Locate the cell with the specified text and output its (X, Y) center coordinate. 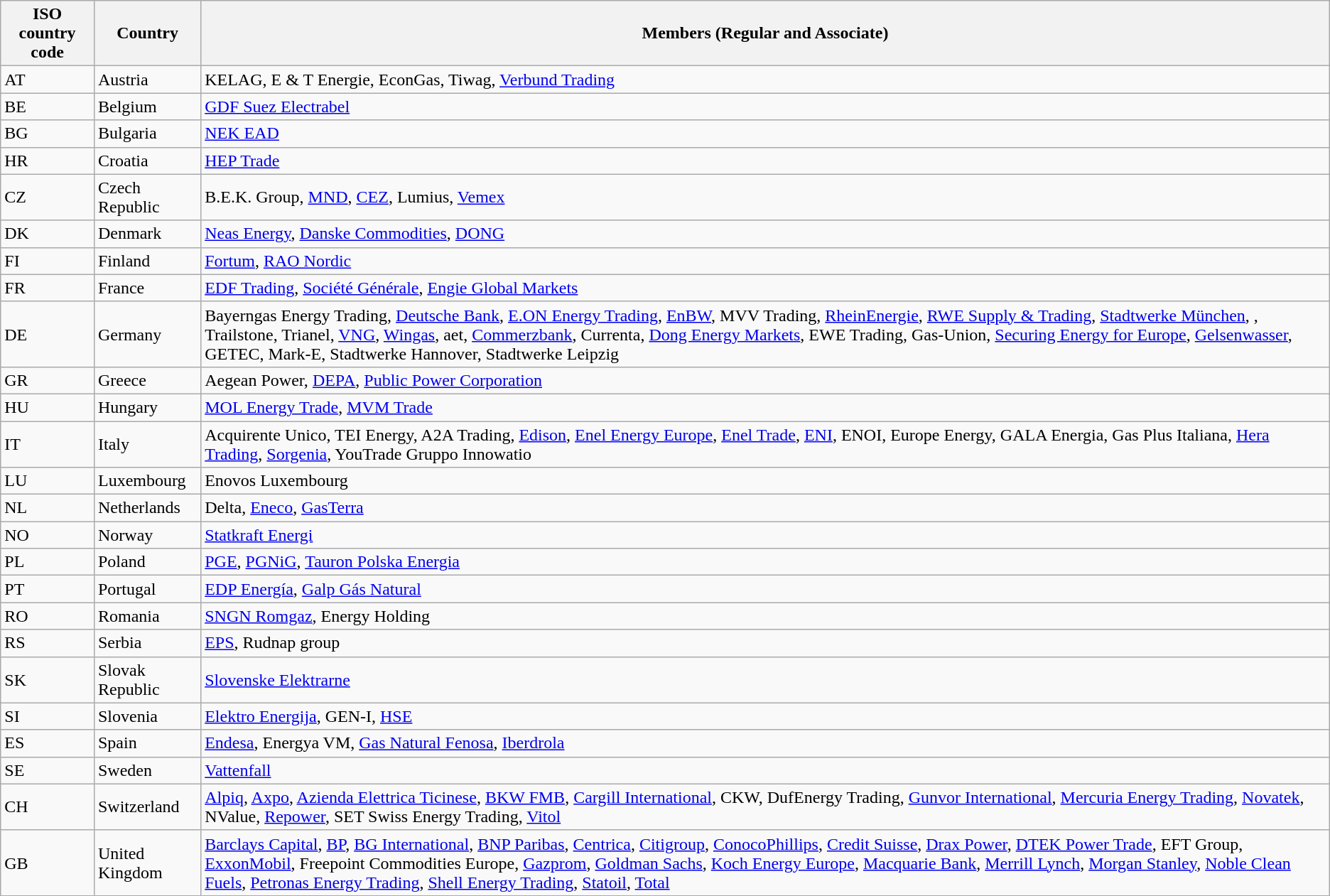
Aegean Power, DEPA, Public Power Corporation (766, 380)
Norway (147, 535)
Elektro Energija, GEN-I, HSE (766, 716)
Enovos Luxembourg (766, 481)
Country (147, 33)
Bulgaria (147, 134)
EDP Energía, Galp Gás Natural (766, 589)
Denmark (147, 234)
Finland (147, 261)
Belgium (147, 107)
DE (48, 334)
ES (48, 743)
Greece (147, 380)
ISO country code (48, 33)
SI (48, 716)
Statkraft Energi (766, 535)
SK (48, 679)
Slovenia (147, 716)
IT (48, 443)
Germany (147, 334)
Czech Republic (147, 198)
United Kingdom (147, 863)
Fortum, RAO Nordic (766, 261)
GR (48, 380)
DK (48, 234)
Austria (147, 80)
CZ (48, 198)
NEK EAD (766, 134)
PT (48, 589)
HR (48, 161)
Croatia (147, 161)
RO (48, 616)
Portugal (147, 589)
NL (48, 508)
Romania (147, 616)
Netherlands (147, 508)
Italy (147, 443)
HU (48, 407)
GB (48, 863)
CH (48, 807)
Members (Regular and Associate) (766, 33)
Switzerland (147, 807)
NO (48, 535)
PGE, PGNiG, Tauron Polska Energia (766, 562)
SE (48, 770)
France (147, 288)
PL (48, 562)
EPS, Rudnap group (766, 643)
Serbia (147, 643)
Hungary (147, 407)
KELAG, E & T Energie, EconGas, Tiwag, Verbund Trading (766, 80)
Spain (147, 743)
LU (48, 481)
B.E.K. Group, MND, CEZ, Lumius, Vemex (766, 198)
MOL Energy Trade, MVM Trade (766, 407)
Vattenfall (766, 770)
FI (48, 261)
Slovak Republic (147, 679)
BE (48, 107)
AT (48, 80)
Slovenske Elektrarne (766, 679)
Luxembourg (147, 481)
BG (48, 134)
SNGN Romgaz, Energy Holding (766, 616)
RS (48, 643)
HEP Trade (766, 161)
Sweden (147, 770)
EDF Trading, Société Générale, Engie Global Markets (766, 288)
Neas Energy, Danske Commodities, DONG (766, 234)
GDF Suez Electrabel (766, 107)
Delta, Eneco, GasTerra (766, 508)
Endesa, Energya VM, Gas Natural Fenosa, Iberdrola (766, 743)
FR (48, 288)
Poland (147, 562)
